Detect which cell encompasses the target text, then output its [X, Y] center coordinate. 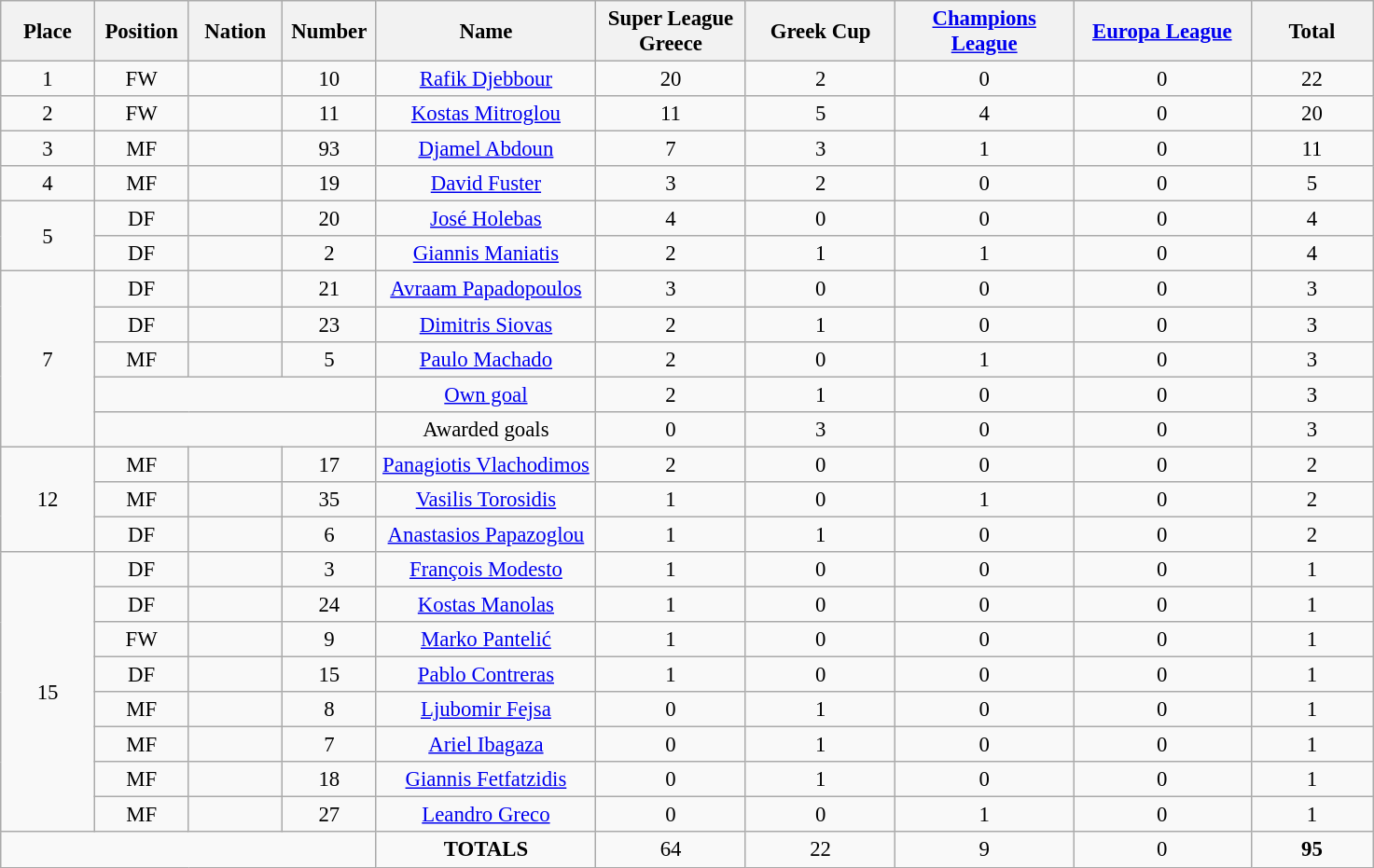
19 [330, 184]
Dimitris Siovas [486, 324]
Kostas Mitroglou [486, 114]
Position [142, 32]
17 [330, 464]
Place [49, 32]
Giannis Fetfatzidis [486, 779]
Paulo Machado [486, 359]
Kostas Manolas [486, 604]
6 [330, 534]
Ljubomir Fejsa [486, 710]
Leandro Greco [486, 815]
Champions League [985, 32]
64 [672, 850]
Anastasios Papazoglou [486, 534]
Awarded goals [486, 429]
35 [330, 500]
Marko Pantelić [486, 640]
Pablo Contreras [486, 675]
93 [330, 149]
23 [330, 324]
Greek Cup [821, 32]
18 [330, 779]
David Fuster [486, 184]
Name [486, 32]
Super League Greece [672, 32]
Vasilis Torosidis [486, 500]
21 [330, 289]
Rafik Djebbour [486, 79]
Avraam Papadopoulos [486, 289]
95 [1312, 850]
François Modesto [486, 570]
José Holebas [486, 219]
8 [330, 710]
Nation [235, 32]
10 [330, 79]
27 [330, 815]
Ariel Ibagaza [486, 745]
12 [49, 500]
Europa League [1162, 32]
Giannis Maniatis [486, 255]
Djamel Abdoun [486, 149]
Panagiotis Vlachodimos [486, 464]
TOTALS [486, 850]
Total [1312, 32]
Own goal [486, 394]
24 [330, 604]
Number [330, 32]
